Identify which cell holds the provided text, then report its [x, y] central coordinate. 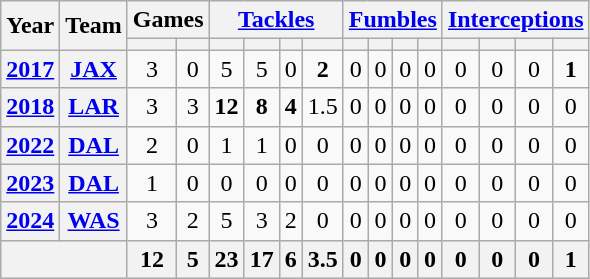
LAR [94, 107]
1.5 [322, 107]
Interceptions [516, 20]
17 [262, 259]
2022 [30, 145]
Year [30, 26]
3.5 [322, 259]
WAS [94, 221]
2023 [30, 183]
Tackles [276, 20]
4 [290, 107]
Games [168, 20]
2024 [30, 221]
23 [226, 259]
6 [290, 259]
Team [94, 26]
2018 [30, 107]
2017 [30, 69]
JAX [94, 69]
8 [262, 107]
Fumbles [392, 20]
